Return (x, y) of the center of cell containing provided text 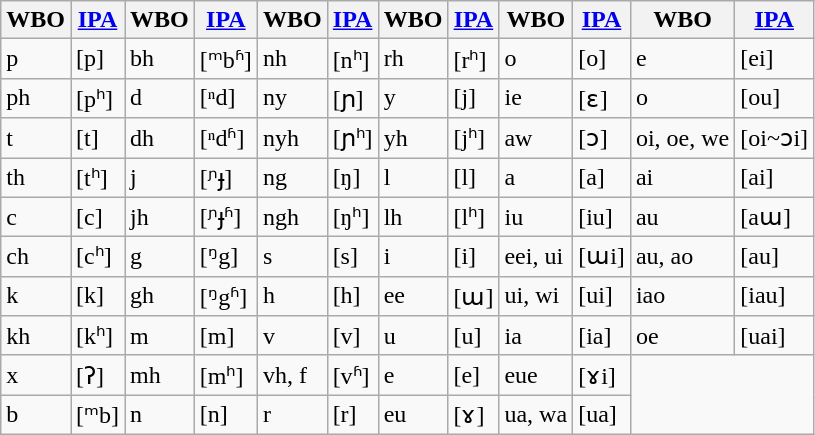
[iu] (602, 217)
[ɛ] (602, 98)
[kʰ] (97, 336)
eu (413, 415)
[ɤ] (474, 415)
ph (36, 98)
p (36, 59)
[r] (352, 415)
[ai] (774, 178)
[ɲ] (352, 98)
[ui] (602, 296)
n (160, 415)
u (413, 336)
ie (536, 98)
[t] (97, 138)
[ᶮɟʱ] (226, 217)
nh (292, 59)
nyh (292, 138)
[ɯ] (474, 296)
oi, oe, we (682, 138)
ui, wi (536, 296)
aw (536, 138)
kh (36, 336)
ny (292, 98)
eue (536, 375)
[cʰ] (97, 257)
c (36, 217)
[vʱ] (352, 375)
gh (160, 296)
[ŋʰ] (352, 217)
vh, f (292, 375)
[ᵑgʱ] (226, 296)
[ei] (774, 59)
[v] (352, 336)
[ⁿdʱ] (226, 138)
[pʰ] (97, 98)
eei, ui (536, 257)
l (413, 178)
[l] (474, 178)
[ia] (602, 336)
dh (160, 138)
[c] (97, 217)
[ŋ] (352, 178)
[ɤi] (602, 375)
s (292, 257)
[ⁿd] (226, 98)
th (36, 178)
y (413, 98)
b (36, 415)
g (160, 257)
m (160, 336)
[ᵐb] (97, 415)
[m] (226, 336)
[i] (474, 257)
[lʰ] (474, 217)
[ʔ] (97, 375)
[n] (226, 415)
rh (413, 59)
[ou] (774, 98)
[h] (352, 296)
ngh (292, 217)
t (36, 138)
oe (682, 336)
a (536, 178)
[p] (97, 59)
i (413, 257)
[ɲʰ] (352, 138)
d (160, 98)
ua, wa (536, 415)
[iau] (774, 296)
bh (160, 59)
jh (160, 217)
v (292, 336)
[a] (602, 178)
[oi~ɔi] (774, 138)
[ᵑg] (226, 257)
[rʰ] (474, 59)
ch (36, 257)
[u] (474, 336)
j (160, 178)
[mʰ] (226, 375)
[nʰ] (352, 59)
k (36, 296)
[au] (774, 257)
[o] (602, 59)
iu (536, 217)
[ᶮɟ] (226, 178)
h (292, 296)
[tʰ] (97, 178)
r (292, 415)
ia (536, 336)
lh (413, 217)
iao (682, 296)
[aɯ] (774, 217)
[ɔ] (602, 138)
ee (413, 296)
yh (413, 138)
[ua] (602, 415)
[e] (474, 375)
[ɯi] (602, 257)
[ᵐbʱ] (226, 59)
[k] (97, 296)
[j] (474, 98)
[uai] (774, 336)
mh (160, 375)
au, ao (682, 257)
x (36, 375)
ng (292, 178)
ai (682, 178)
au (682, 217)
[jʰ] (474, 138)
[s] (352, 257)
